Return (x, y) of the center of cell containing provided text 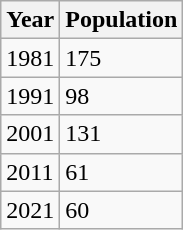
1991 (30, 96)
Population (122, 20)
98 (122, 96)
131 (122, 134)
1981 (30, 58)
60 (122, 210)
175 (122, 58)
2001 (30, 134)
2021 (30, 210)
61 (122, 172)
Year (30, 20)
2011 (30, 172)
